Pinpoint the cell where the given text exists, returning its [X, Y] midpoint coordinate. 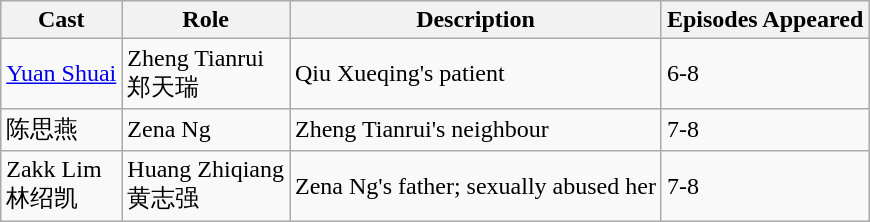
Qiu Xueqing's patient [476, 74]
Role [206, 20]
Zena Ng's father; sexually abused her [476, 186]
Cast [62, 20]
Description [476, 20]
6-8 [764, 74]
Yuan Shuai [62, 74]
Huang Zhiqiang 黄志强 [206, 186]
Zheng Tianrui 郑天瑞 [206, 74]
Zakk Lim 林绍凯 [62, 186]
Episodes Appeared [764, 20]
Zena Ng [206, 130]
Zheng Tianrui's neighbour [476, 130]
陈思燕 [62, 130]
